Identify which cell holds the provided text, then report its [x, y] central coordinate. 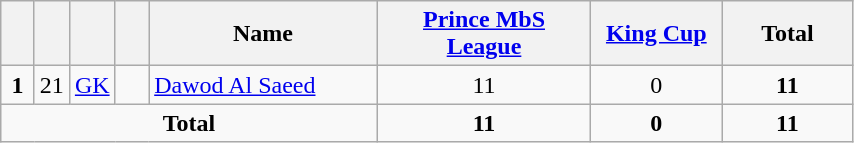
King Cup [656, 34]
Prince MbS League [484, 34]
Name [264, 34]
21 [52, 85]
1 [18, 85]
Dawod Al Saeed [264, 85]
GK [92, 85]
